Return (x, y) of the center of cell containing provided text 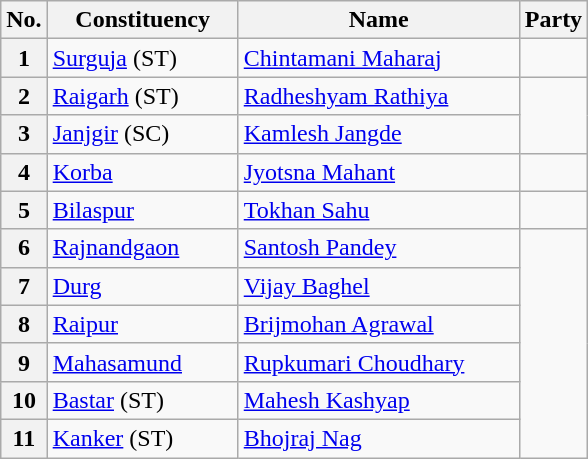
Constituency (142, 20)
Raipur (142, 324)
Vijay Baghel (378, 286)
5 (24, 210)
Janjgir (SC) (142, 134)
7 (24, 286)
4 (24, 172)
10 (24, 400)
Party (553, 20)
Bastar (ST) (142, 400)
1 (24, 58)
Mahesh Kashyap (378, 400)
Korba (142, 172)
Bhojraj Nag (378, 438)
Bilaspur (142, 210)
Mahasamund (142, 362)
2 (24, 96)
Radheshyam Rathiya (378, 96)
6 (24, 248)
Surguja (ST) (142, 58)
11 (24, 438)
Santosh Pandey (378, 248)
8 (24, 324)
Durg (142, 286)
Jyotsna Mahant (378, 172)
Tokhan Sahu (378, 210)
3 (24, 134)
No. (24, 20)
Kamlesh Jangde (378, 134)
Raigarh (ST) (142, 96)
Rajnandgaon (142, 248)
9 (24, 362)
Brijmohan Agrawal (378, 324)
Kanker (ST) (142, 438)
Rupkumari Choudhary (378, 362)
Chintamani Maharaj (378, 58)
Name (378, 20)
